For the text-containing cell, return its midpoint in (x, y) coordinate format. 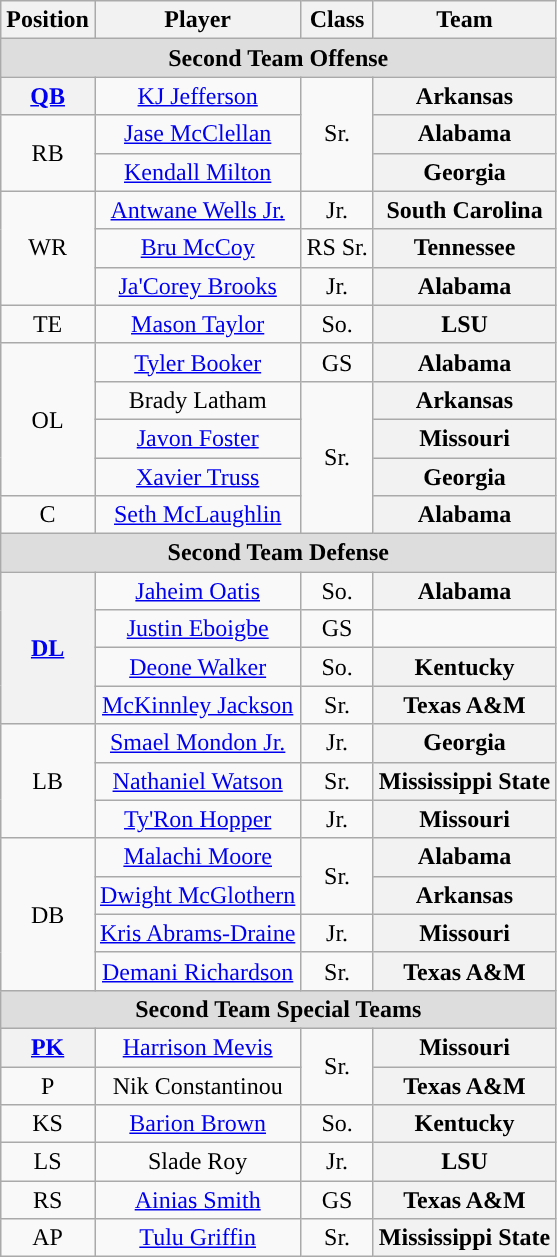
Malachi Moore (197, 857)
Barion Brown (197, 1124)
Second Team Special Teams (278, 1009)
Class (337, 20)
Deone Walker (197, 667)
AP (48, 1238)
Nathaniel Watson (197, 781)
Justin Eboigbe (197, 629)
RB (48, 153)
Seth McLaughlin (197, 515)
LB (48, 781)
LS (48, 1162)
Player (197, 20)
RS Sr. (337, 248)
TE (48, 324)
Ainias Smith (197, 1200)
Jaheim Oatis (197, 591)
Team (464, 20)
Smael Mondon Jr. (197, 743)
DB (48, 914)
Kendall Milton (197, 172)
Second Team Defense (278, 553)
OL (48, 419)
QB (48, 96)
P (48, 1085)
Harrison Mevis (197, 1047)
Nik Constantinou (197, 1085)
DL (48, 648)
Kris Abrams-Draine (197, 933)
Position (48, 20)
Javon Foster (197, 438)
South Carolina (464, 210)
McKinnley Jackson (197, 705)
Mason Taylor (197, 324)
RS (48, 1200)
PK (48, 1047)
Bru McCoy (197, 248)
KJ Jefferson (197, 96)
Second Team Offense (278, 58)
WR (48, 248)
Dwight McGlothern (197, 895)
Tulu Griffin (197, 1238)
KS (48, 1124)
Demani Richardson (197, 971)
C (48, 515)
Antwane Wells Jr. (197, 210)
Ja'Corey Brooks (197, 286)
Brady Latham (197, 400)
Jase McClellan (197, 134)
Tennessee (464, 248)
Ty'Ron Hopper (197, 819)
Xavier Truss (197, 477)
Slade Roy (197, 1162)
Tyler Booker (197, 362)
